Search for the cell housing the specified text and yield its (x, y) center coordinate. 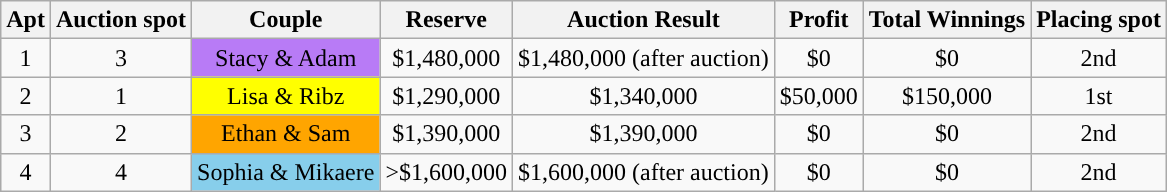
Auction Result (644, 20)
$50,000 (818, 96)
Total Winnings (946, 20)
Sophia & Mikaere (286, 172)
Reserve (446, 20)
Lisa & Ribz (286, 96)
1st (1099, 96)
Couple (286, 20)
$1,340,000 (644, 96)
$1,290,000 (446, 96)
Stacy & Adam (286, 58)
Ethan & Sam (286, 134)
$1,480,000 (446, 58)
$1,600,000 (after auction) (644, 172)
$150,000 (946, 96)
Auction spot (120, 20)
$1,480,000 (after auction) (644, 58)
>$1,600,000 (446, 172)
Apt (26, 20)
Placing spot (1099, 20)
Profit (818, 20)
